Locate the cell with the specified text and output its (x, y) center coordinate. 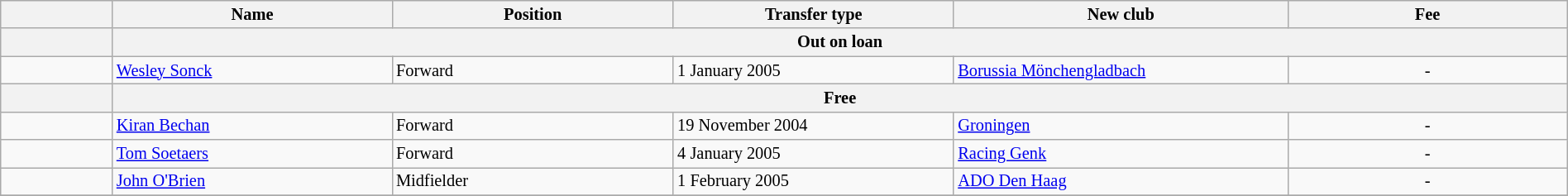
New club (1121, 14)
Racing Genk (1121, 154)
1 February 2005 (814, 181)
John O'Brien (252, 181)
Out on loan (840, 42)
Groningen (1121, 126)
Midfielder (533, 181)
Position (533, 14)
Kiran Bechan (252, 126)
Tom Soetaers (252, 154)
ADO Den Haag (1121, 181)
Free (840, 98)
Name (252, 14)
19 November 2004 (814, 126)
Borussia Mönchengladbach (1121, 70)
Wesley Sonck (252, 70)
Fee (1427, 14)
Transfer type (814, 14)
1 January 2005 (814, 70)
4 January 2005 (814, 154)
